Pinpoint the cell where the given text exists, returning its [x, y] midpoint coordinate. 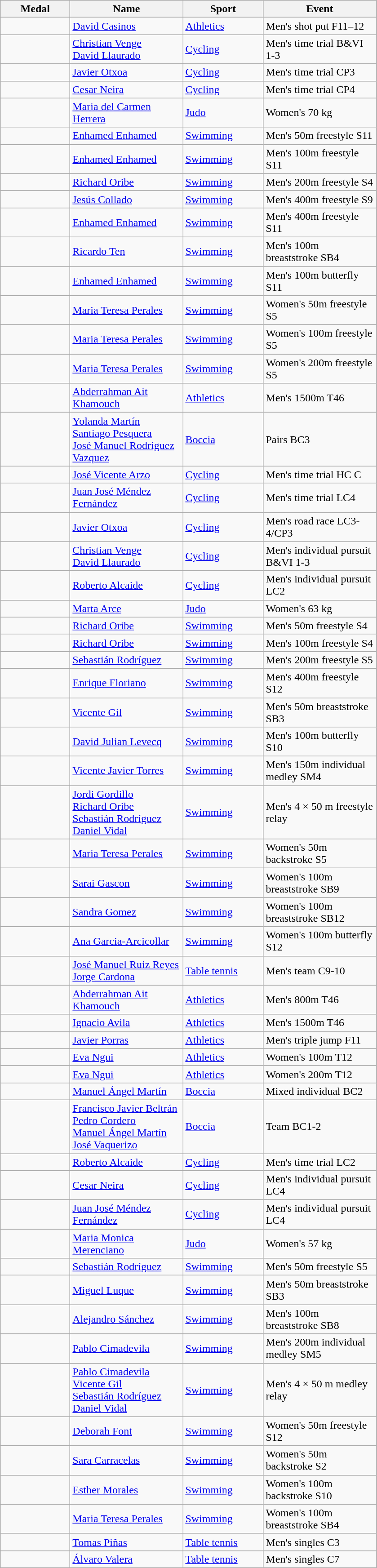
Men's time trial CP4 [320, 89]
Men's 100m freestyle S4 [320, 643]
Esther Morales [127, 1489]
Women's 200m T12 [320, 1074]
Manuel Ángel Martín [127, 1091]
Men's time trial LC4 [320, 498]
Name [127, 9]
Men's triple jump F11 [320, 1040]
Men's time trial B&VI 1-3 [320, 49]
Miguel Luque [127, 1290]
Yolanda Martín Santiago Pesquera José Manuel Rodríguez Vazquez [127, 440]
Ignacio Avila [127, 1023]
Men's 100m freestyle S11 [320, 159]
Men's 100m breaststroke SB8 [320, 1319]
Women's 50m freestyle S5 [320, 310]
Men's individual pursuit B&VI 1-3 [320, 556]
Sarai Gascon [127, 883]
Men's 200m individual medley SM5 [320, 1348]
Pairs BC3 [320, 440]
Men's shot put F11–12 [320, 26]
Sara Carracelas [127, 1461]
Jesús Collado [127, 199]
Men's 50m freestyle S4 [320, 626]
Women's 100m breaststroke SB12 [320, 912]
Men's 4 × 50 m medley relay [320, 1390]
Women's 63 kg [320, 609]
Men's singles C3 [320, 1542]
Women's 50m backstroke S5 [320, 854]
Deborah Font [127, 1431]
Vicente Gil [127, 712]
Women's 100m breaststroke SB4 [320, 1519]
Women's 200m freestyle S5 [320, 369]
Sandra Gomez [127, 912]
Men's 200m freestyle S4 [320, 182]
Ricardo Ten [127, 252]
Vicente Javier Torres [127, 771]
Maria del Carmen Herrera [127, 112]
Women's 100m freestyle S5 [320, 340]
Women's 70 kg [320, 112]
David Julian Levecq [127, 742]
Medal [35, 9]
José Manuel Ruiz Reyes Jorge Cardona [127, 971]
Marta Arce [127, 609]
Men's 800m T46 [320, 999]
Men's 100m butterfly S10 [320, 742]
Men's singles C7 [320, 1559]
Women's 100m butterfly S12 [320, 941]
Men's 400m freestyle S11 [320, 222]
Álvaro Valera [127, 1559]
David Casinos [127, 26]
Men's road race LC3-4/CP3 [320, 527]
Men's 50m freestyle S5 [320, 1267]
Francisco Javier Beltrán Pedro Cordero Manuel Ángel Martín José Vaquerizo [127, 1126]
Women's 100m backstroke S10 [320, 1489]
Ana Garcia-Arcicollar [127, 941]
Women's 100m T12 [320, 1057]
Men's team C9-10 [320, 971]
Women's 50m backstroke S2 [320, 1461]
Pablo Cimadevila [127, 1348]
Alejandro Sánchez [127, 1319]
Javier Porras [127, 1040]
Men's individual pursuit LC2 [320, 585]
Men's time trial HC C [320, 475]
Men's 150m individual medley SM4 [320, 771]
Men's 400m freestyle S12 [320, 683]
Men's time trial CP3 [320, 72]
Men's 400m freestyle S9 [320, 199]
Event [320, 9]
José Vicente Arzo [127, 475]
Jordi Gordillo Richard Oribe Sebastián Rodríguez Daniel Vidal [127, 813]
Mixed individual BC2 [320, 1091]
Men's 100m breaststroke SB4 [320, 252]
Men's time trial LC2 [320, 1162]
Men's 200m freestyle S5 [320, 660]
Men's 100m butterfly S11 [320, 280]
Women's 50m freestyle S12 [320, 1431]
Team BC1-2 [320, 1126]
Men's 4 × 50 m freestyle relay [320, 813]
Pablo Cimadevila Vicente Gil Sebastián Rodríguez Daniel Vidal [127, 1390]
Women's 57 kg [320, 1244]
Women's 100m breaststroke SB9 [320, 883]
Maria Monica Merenciano [127, 1244]
Tomas Piñas [127, 1542]
Sport [223, 9]
Enrique Floriano [127, 683]
Men's 50m freestyle S11 [320, 136]
